Search for the cell housing the specified text and yield its (X, Y) center coordinate. 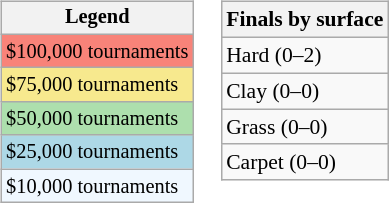
Clay (0–0) (304, 91)
Carpet (0–0) (304, 162)
$100,000 tournaments (97, 51)
$75,000 tournaments (97, 85)
$25,000 tournaments (97, 152)
Grass (0–0) (304, 127)
Finals by surface (304, 20)
$50,000 tournaments (97, 119)
$10,000 tournaments (97, 186)
Hard (0–2) (304, 55)
Legend (97, 18)
